Provide the (x, y) coordinate of the cell's center where the given text is located.  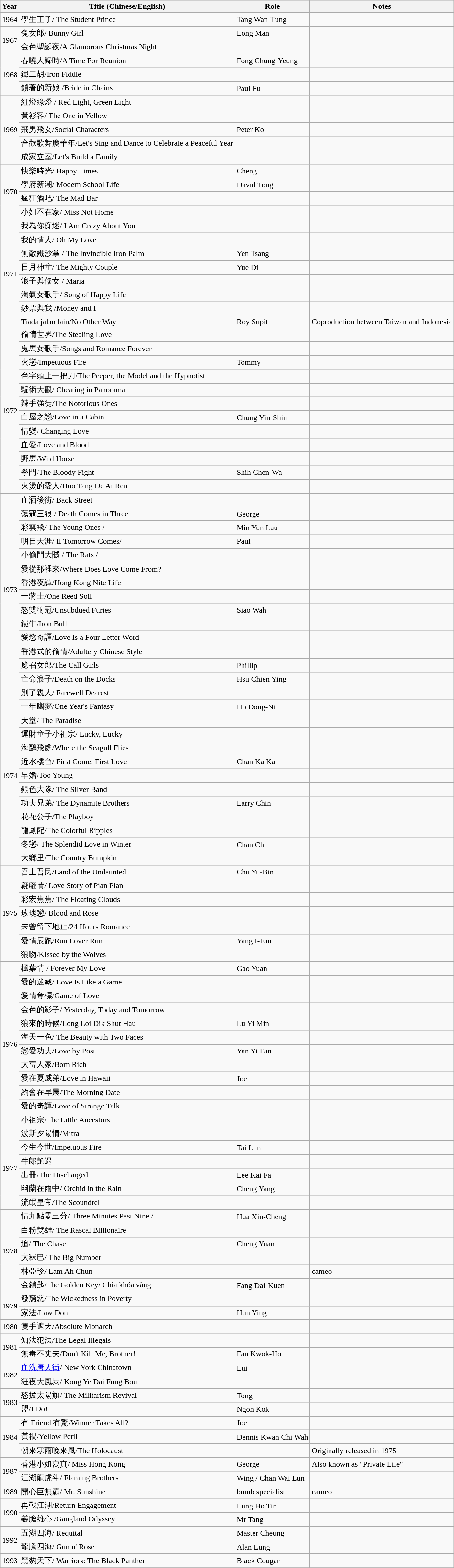
龍騰四海/ Gun n' Rose (127, 1547)
無敵鐵沙掌 / The Invincible Iron Palm (127, 254)
發窮惡/The Wickedness in Poverty (127, 1299)
1974 (10, 775)
龍鳳配/The Colorful Ripples (127, 831)
應召女郎/The Call Girls (127, 665)
海鷗飛處/Where the Seagull Flies (127, 748)
合歡歌舞慶華年/Let's Sing and Dance to Celebrate a Peaceful Year (127, 144)
我為你痴迷/ I Am Crazy About You (127, 226)
未曾留下地止/24 Hours Romance (127, 927)
Cheng Yuan (272, 1244)
1977 (10, 1168)
血洒後街/ Back Street (127, 500)
怒雙衝冠/Unsubdued Furies (127, 610)
Long Man (272, 33)
花花公子/The Playboy (127, 817)
火戀/Impetuous Fire (127, 362)
別了親人/ Farewell Dearest (127, 693)
金色聖誕夜/A Glamorous Christmas Night (127, 47)
1968 (10, 74)
Chung Yin-Shin (272, 417)
狂夜大風暴/ Kong Ye Dai Fung Bou (127, 1382)
學府新潮/ Modern School Life (127, 185)
Year (10, 6)
小偷鬥大賊 / The Rats / (127, 555)
1990 (10, 1513)
Yan Yi Fan (272, 1051)
鎖著的新娘 /Bride in Chains (127, 89)
Mr Tang (272, 1520)
日月神童/ The Mighty Couple (127, 267)
義膽雄心 /Gangland Odyssey (127, 1520)
金鎖匙/The Golden Key/ Chìa khóa vàng (127, 1285)
Coproduction between Taiwan and Indonesia (382, 322)
1989 (10, 1492)
Tiada jalan lain/No Other Way (127, 322)
今生今世/Impetuous Fire (127, 1148)
飛男飛女/Social Characters (127, 129)
流氓皇帝/The Scoundrel (127, 1203)
香港小姐寫真/ Miss Hong Kong (127, 1464)
開心巨無霸/ Mr. Sunshine (127, 1492)
騙術大觀/ Cheating in Panorama (127, 390)
一蔣士/One Reed Soil (127, 597)
Tang Wan-Tung (272, 19)
David Tong (272, 185)
兔女郎/ Bunny Girl (127, 33)
愛情奪標/Game of Love (127, 996)
家法/Law Don (127, 1313)
1993 (10, 1561)
Wing / Chan Wai Lun (272, 1478)
運財童子小祖宗/ Lucky, Lucky (127, 735)
Fan Kwok-Ho (272, 1354)
Yang I-Fan (272, 941)
1982 (10, 1375)
Fong Chung-Yeung (272, 61)
Lu Yi Min (272, 1023)
黃禍/Yellow Peril (127, 1437)
Yue Di (272, 267)
Ho Dong-Ni (272, 707)
Roy Supit (272, 322)
1992 (10, 1540)
Siao Wah (272, 610)
無毒不丈夫/Don't Kill Me, Brother! (127, 1354)
小祖宗/The Little Ancestors (127, 1120)
1987 (10, 1471)
林亞珍/ Lam Ah Chun (127, 1272)
愛慾奇譚/Love Is a Four Letter Word (127, 638)
Notes (382, 6)
血愛/Love and Blood (127, 445)
Originally released in 1975 (382, 1451)
1971 (10, 273)
Dennis Kwan Chi Wah (272, 1437)
Hsu Chien Ying (272, 679)
Cheng (272, 171)
明日天涯/ If Tomorrow Comes/ (127, 542)
冬戀/ The Splendid Love in Winter (127, 845)
香港式的偷情/Adultery Chinese Style (127, 652)
黑豹天下/ Warriors: The Black Panther (127, 1561)
彩宏焦焦/ The Floating Clouds (127, 900)
1964 (10, 19)
Fang Dai-Kuen (272, 1285)
Shih Chen-Wa (272, 473)
隻手遮天/Absolute Monarch (127, 1327)
Also known as "Private Life" (382, 1464)
春曉人歸時/A Time For Reunion (127, 61)
Larry Chin (272, 803)
波斯夕陽情/Mitra (127, 1134)
1975 (10, 913)
Lee Kai Fa (272, 1175)
玫瑰戀/ Blood and Rose (127, 913)
1969 (10, 129)
狼吻/Kissed by the Wolves (127, 955)
天堂/ The Paradise (127, 720)
吾土吾民/Land of the Undaunted (127, 872)
大鄉里/The Country Bumpkin (127, 858)
約會在早晨/The Morning Date (127, 1093)
白屋之戀/Love in a Cabin (127, 417)
1978 (10, 1251)
Min Yun Lau (272, 528)
Phillip (272, 665)
bomb specialist (272, 1492)
再戰江湖/Return Engagement (127, 1506)
快樂時光/ Happy Times (127, 171)
黃衫客/ The One in Yellow (127, 116)
1980 (10, 1327)
血洗唐人街/ New York Chinatown (127, 1368)
1973 (10, 590)
鐵牛/Iron Bull (127, 624)
野馬/Wild Horse (127, 459)
Yen Tsang (272, 254)
Hun Ying (272, 1313)
Paul Fu (272, 89)
Lui (272, 1368)
追/ The Chase (127, 1244)
鈔票與我 /Money and I (127, 309)
紅燈綠燈 / Red Light, Green Light (127, 102)
知法犯法/The Legal Illegals (127, 1340)
愛的迷藏/ Love Is Like a Game (127, 983)
彩雲飛/ The Young Ones / (127, 528)
功夫兄弟/ The Dynamite Brothers (127, 803)
Tommy (272, 362)
江湖龍虎斗/ Flaming Brothers (127, 1478)
幽蘭在雨中/ Orchid in the Rain (127, 1189)
1983 (10, 1403)
愛從那裡來/Where Does Love Come From? (127, 569)
早婚/Too Young (127, 775)
銀色大隊/ The Silver Band (127, 790)
Black Cougar (272, 1561)
翩翩情/ Love Story of Pian Pian (127, 886)
出冊/The Discharged (127, 1175)
Ngon Kok (272, 1409)
怒拔太陽旗/ The Militarism Revival (127, 1396)
拳門/The Bloody Fight (127, 473)
近水樓台/ First Come, First Love (127, 762)
盟/I Do! (127, 1409)
學生王子/ The Student Prince (127, 19)
偷情世界/The Stealing Love (127, 335)
大冧巴/ The Big Number (127, 1258)
大富人家/Born Rich (127, 1065)
1972 (10, 410)
Title (Chinese/English) (127, 6)
浪子與修女 / Maria (127, 282)
有 Friend 冇驚/Winner Takes All? (127, 1423)
愛情辰跑/Run Lover Run (127, 941)
Chan Ka Kai (272, 762)
Tong (272, 1396)
我的情人/ Oh My Love (127, 240)
牛郎艷遇 (127, 1161)
Cheng Yang (272, 1189)
Gao Yuan (272, 968)
亡命浪子/Death on the Docks (127, 679)
Alan Lung (272, 1547)
鐵二胡/Iron Fiddle (127, 74)
淘氣女歌手/ Song of Happy Life (127, 295)
1984 (10, 1437)
辣手強徒/The Notorious Ones (127, 404)
楓葉情 / Forever My Love (127, 968)
情變/ Changing Love (127, 431)
情九點零三分/ Three Minutes Past Nine / (127, 1216)
1970 (10, 192)
Lung Ho Tin (272, 1506)
瘋狂酒吧/ The Mad Bar (127, 199)
Paul (272, 542)
成家立室/Let's Build a Family (127, 157)
五湖四海/ Requital (127, 1533)
Master Cheung (272, 1533)
火燙的愛人/Huo Tang De Ai Ren (127, 486)
香港夜譚/Hong Kong Nite Life (127, 583)
Tai Lun (272, 1148)
蕩寇三狼 / Death Comes in Three (127, 514)
白粉雙雄/ The Rascal Billionaire (127, 1230)
色字頭上一把刀/The Peeper, the Model and the Hypnotist (127, 376)
1976 (10, 1044)
海天一色/ The Beauty with Two Faces (127, 1038)
1967 (10, 40)
一年幽夢/One Year's Fantasy (127, 707)
Role (272, 6)
狼來的時候/Long Loi Dik Shut Hau (127, 1023)
Hua Xin-Cheng (272, 1216)
愛在夏威弟/Love in Hawaii (127, 1079)
1981 (10, 1347)
鬼馬女歌手/Songs and Romance Forever (127, 349)
1979 (10, 1306)
Chu Yu-Bin (272, 872)
戀愛功夫/Love by Post (127, 1051)
金色的影子/ Yesterday, Today and Tomorrow (127, 1010)
朝來寒雨晚來風/The Holocaust (127, 1451)
愛的奇譚/Love of Strange Talk (127, 1106)
小姐不在家/ Miss Not Home (127, 212)
Peter Ko (272, 129)
Chan Chi (272, 845)
